Identify which cell holds the provided text, then report its [X, Y] central coordinate. 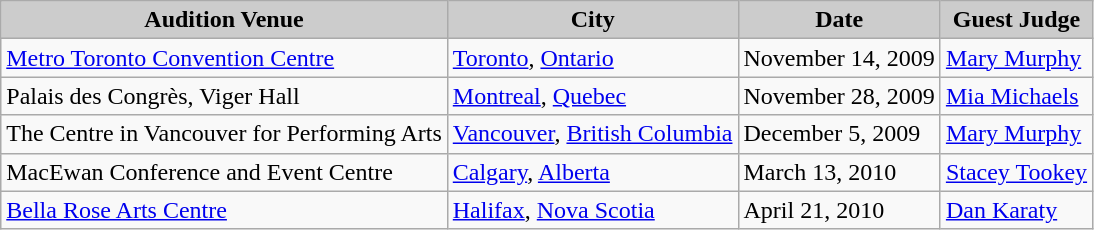
Bella Rose Arts Centre [224, 210]
Palais des Congrès, Viger Hall [224, 96]
Montreal, Quebec [592, 96]
The Centre in Vancouver for Performing Arts [224, 134]
MacEwan Conference and Event Centre [224, 172]
November 28, 2009 [839, 96]
Date [839, 20]
Toronto, Ontario [592, 58]
Vancouver, British Columbia [592, 134]
Guest Judge [1016, 20]
Stacey Tookey [1016, 172]
Calgary, Alberta [592, 172]
Dan Karaty [1016, 210]
November 14, 2009 [839, 58]
Halifax, Nova Scotia [592, 210]
April 21, 2010 [839, 210]
December 5, 2009 [839, 134]
March 13, 2010 [839, 172]
Metro Toronto Convention Centre [224, 58]
City [592, 20]
Audition Venue [224, 20]
Mia Michaels [1016, 96]
